Search for the cell housing the specified text and yield its (x, y) center coordinate. 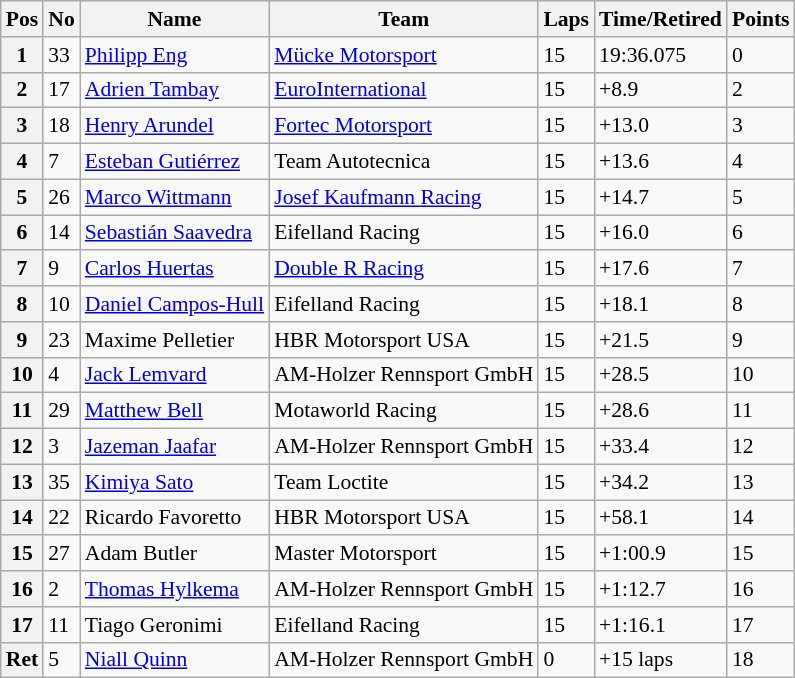
+28.5 (660, 375)
+13.6 (660, 162)
Team Autotecnica (404, 162)
Ret (22, 660)
Henry Arundel (174, 126)
EuroInternational (404, 90)
Name (174, 19)
+1:12.7 (660, 589)
Daniel Campos-Hull (174, 304)
Sebastián Saavedra (174, 233)
Team (404, 19)
+58.1 (660, 518)
Motaworld Racing (404, 411)
Mücke Motorsport (404, 55)
Josef Kaufmann Racing (404, 197)
Marco Wittmann (174, 197)
Esteban Gutiérrez (174, 162)
26 (62, 197)
+8.9 (660, 90)
+15 laps (660, 660)
+1:16.1 (660, 625)
Ricardo Favoretto (174, 518)
Jack Lemvard (174, 375)
Double R Racing (404, 269)
+34.2 (660, 482)
+1:00.9 (660, 554)
Thomas Hylkema (174, 589)
+33.4 (660, 447)
Maxime Pelletier (174, 340)
Philipp Eng (174, 55)
35 (62, 482)
22 (62, 518)
1 (22, 55)
29 (62, 411)
Time/Retired (660, 19)
Pos (22, 19)
Matthew Bell (174, 411)
Master Motorsport (404, 554)
Tiago Geronimi (174, 625)
Adam Butler (174, 554)
+14.7 (660, 197)
27 (62, 554)
+16.0 (660, 233)
Points (761, 19)
+18.1 (660, 304)
Kimiya Sato (174, 482)
Jazeman Jaafar (174, 447)
23 (62, 340)
Laps (566, 19)
+17.6 (660, 269)
Team Loctite (404, 482)
+28.6 (660, 411)
19:36.075 (660, 55)
Niall Quinn (174, 660)
+13.0 (660, 126)
Carlos Huertas (174, 269)
No (62, 19)
Fortec Motorsport (404, 126)
Adrien Tambay (174, 90)
+21.5 (660, 340)
33 (62, 55)
